Search for the cell housing the specified text and yield its [X, Y] center coordinate. 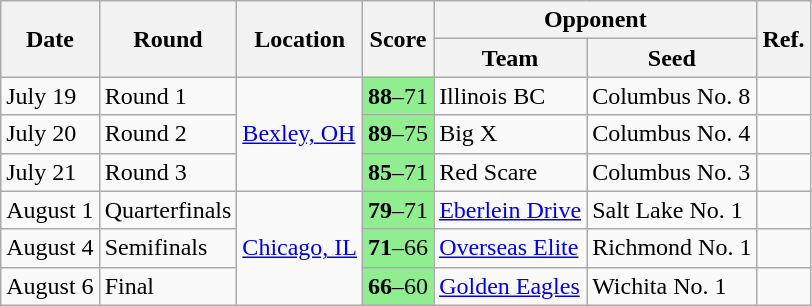
85–71 [398, 172]
Team [510, 58]
Final [168, 286]
89–75 [398, 134]
August 6 [50, 286]
July 20 [50, 134]
Opponent [596, 20]
Quarterfinals [168, 210]
88–71 [398, 96]
Bexley, OH [300, 134]
Golden Eagles [510, 286]
Overseas Elite [510, 248]
79–71 [398, 210]
Location [300, 39]
Columbus No. 3 [672, 172]
71–66 [398, 248]
August 1 [50, 210]
Round 1 [168, 96]
Big X [510, 134]
Date [50, 39]
Richmond No. 1 [672, 248]
Ref. [784, 39]
Chicago, IL [300, 248]
Round 2 [168, 134]
Columbus No. 8 [672, 96]
Round 3 [168, 172]
July 21 [50, 172]
Score [398, 39]
Eberlein Drive [510, 210]
August 4 [50, 248]
Red Scare [510, 172]
Semifinals [168, 248]
Round [168, 39]
July 19 [50, 96]
Wichita No. 1 [672, 286]
66–60 [398, 286]
Salt Lake No. 1 [672, 210]
Seed [672, 58]
Columbus No. 4 [672, 134]
Illinois BC [510, 96]
